Return [x, y] of the center of cell containing provided text 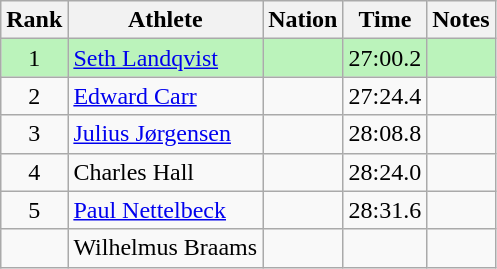
3 [34, 134]
4 [34, 172]
Rank [34, 20]
Seth Landqvist [166, 58]
Nation [303, 20]
Time [385, 20]
Charles Hall [166, 172]
28:08.8 [385, 134]
Paul Nettelbeck [166, 210]
28:24.0 [385, 172]
Notes [461, 20]
5 [34, 210]
Wilhelmus Braams [166, 248]
Julius Jørgensen [166, 134]
27:00.2 [385, 58]
Athlete [166, 20]
27:24.4 [385, 96]
2 [34, 96]
28:31.6 [385, 210]
1 [34, 58]
Edward Carr [166, 96]
